Capture the cell that displays the provided text and extract its (x, y) central coordinate. 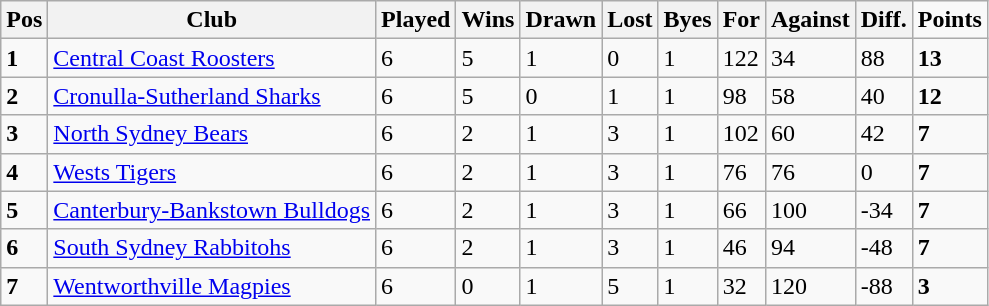
4 (24, 172)
For (741, 20)
Drawn (561, 20)
Cronulla-Sutherland Sharks (212, 96)
46 (741, 248)
Wins (488, 20)
Diff. (884, 20)
102 (741, 134)
-48 (884, 248)
Points (950, 20)
122 (741, 58)
60 (810, 134)
Lost (630, 20)
66 (741, 210)
Byes (688, 20)
-88 (884, 286)
South Sydney Rabbitohs (212, 248)
58 (810, 96)
13 (950, 58)
12 (950, 96)
32 (741, 286)
98 (741, 96)
100 (810, 210)
Club (212, 20)
42 (884, 134)
Canterbury-Bankstown Bulldogs (212, 210)
Wentworthville Magpies (212, 286)
Pos (24, 20)
34 (810, 58)
94 (810, 248)
Central Coast Roosters (212, 58)
40 (884, 96)
-34 (884, 210)
Played (416, 20)
North Sydney Bears (212, 134)
Wests Tigers (212, 172)
88 (884, 58)
120 (810, 286)
Against (810, 20)
